Pinpoint the cell where the given text exists, returning its (x, y) midpoint coordinate. 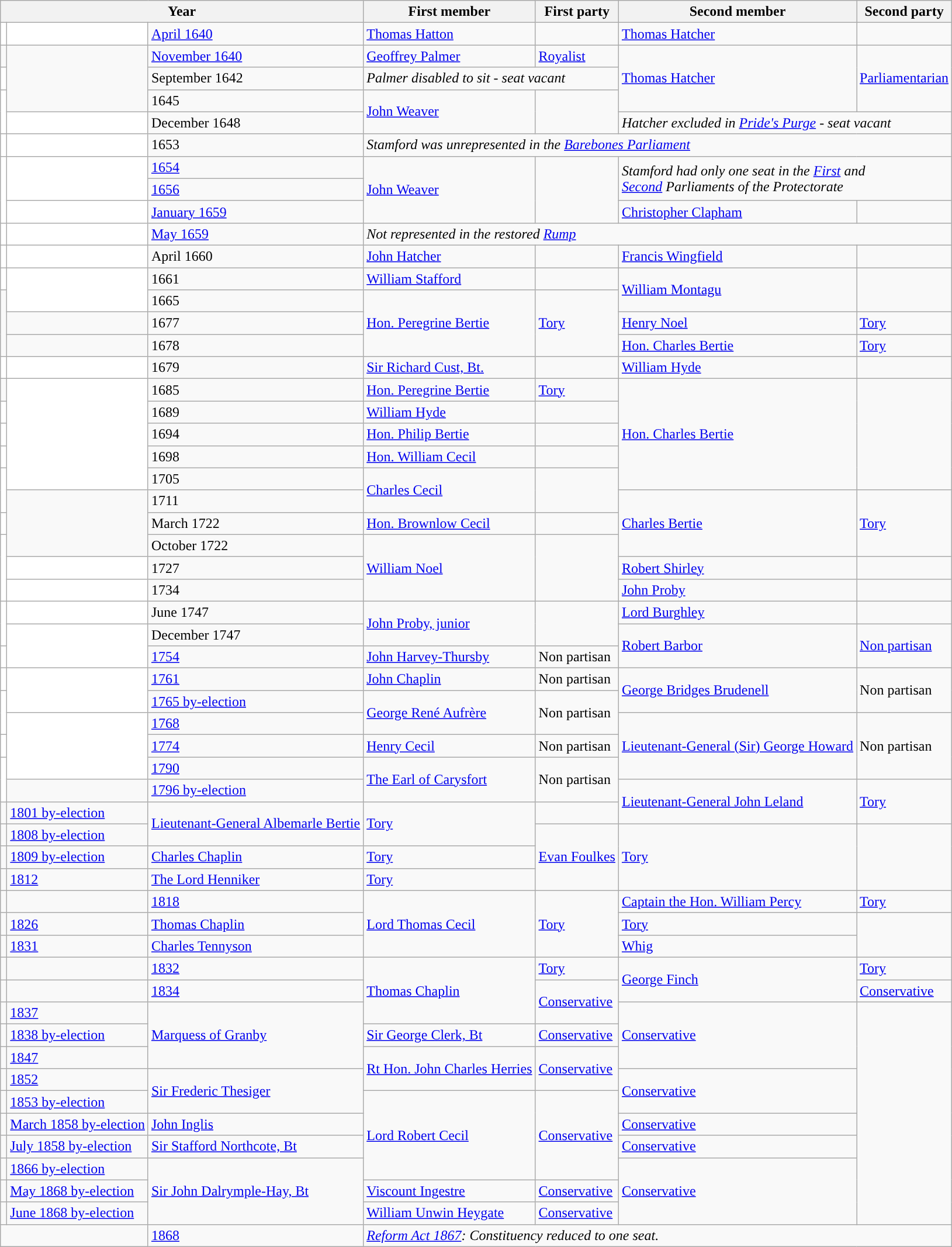
Second member (738, 12)
1678 (255, 346)
Hon. William Cecil (449, 457)
1685 (255, 390)
1734 (255, 590)
Palmer disabled to sit - seat vacant (491, 78)
Stamford was unrepresented in the Barebones Parliament (658, 145)
Lieutenant-General (Sir) George Howard (738, 746)
Lord Thomas Cecil (449, 924)
Henry Cecil (449, 746)
October 1722 (255, 545)
Francis Wingfield (738, 256)
July 1858 by-election (78, 1146)
June 1868 by-election (78, 1213)
William Unwin Heygate (449, 1213)
John Proby, junior (449, 623)
Parliamentarian (905, 78)
The Earl of Carysfort (449, 779)
Marquess of Granby (255, 1035)
1812 (78, 879)
Reform Act 1867: Constituency reduced to one seat. (658, 1235)
John Hatcher (449, 256)
Charles Bertie (738, 523)
1826 (78, 924)
1801 by-election (78, 813)
March 1858 by-election (78, 1124)
First party (577, 12)
George René Aufrère (449, 713)
1761 (255, 679)
Henry Noel (738, 323)
Sir George Clerk, Bt (449, 1035)
May 1868 by-election (78, 1191)
Geoffrey Palmer (449, 56)
John Inglis (255, 1124)
Lord Robert Cecil (449, 1135)
1808 by-election (78, 835)
Christopher Clapham (738, 212)
1653 (255, 145)
Not represented in the restored Rump (658, 234)
1818 (255, 901)
William Montagu (738, 290)
May 1659 (255, 234)
1665 (255, 301)
1834 (255, 991)
Captain the Hon. William Percy (738, 901)
Viscount Ingestre (449, 1191)
1853 by-election (78, 1102)
1768 (255, 724)
1698 (255, 457)
1689 (255, 412)
Sir Richard Cust, Bt. (449, 368)
Sir Frederic Thesiger (255, 1091)
1837 (78, 1013)
Hon. Philip Bertie (449, 434)
1838 by-election (78, 1035)
Year (182, 12)
Charles Tennyson (255, 946)
John Proby (738, 590)
John Chaplin (449, 679)
Lieutenant-General Albemarle Bertie (255, 824)
John Harvey-Thursby (449, 657)
Evan Foulkes (577, 857)
Royalist (577, 56)
1711 (255, 501)
Robert Barbor (738, 645)
Sir Stafford Northcote, Bt (255, 1146)
1809 by-election (78, 857)
1656 (255, 189)
Thomas Hatton (449, 34)
Charles Chaplin (255, 857)
George Finch (738, 979)
March 1722 (255, 523)
1832 (255, 968)
September 1642 (255, 78)
1796 by-election (255, 790)
Rt Hon. John Charles Herries (449, 1069)
April 1660 (255, 256)
1705 (255, 479)
Lord Burghley (738, 612)
1847 (78, 1058)
1774 (255, 746)
December 1648 (255, 123)
1727 (255, 568)
January 1659 (255, 212)
George Bridges Brudenell (738, 690)
Whig (738, 946)
April 1640 (255, 34)
Robert Shirley (738, 568)
Charles Cecil (449, 490)
First member (449, 12)
1831 (78, 946)
1765 by-election (255, 702)
November 1640 (255, 56)
December 1747 (255, 634)
1868 (255, 1235)
William Noel (449, 568)
1866 by-election (78, 1169)
June 1747 (255, 612)
Hatcher excluded in Pride's Purge - seat vacant (785, 123)
Sir John Dalrymple-Hay, Bt (255, 1191)
Second party (905, 12)
Stamford had only one seat in the First and Second Parliaments of the Protectorate (785, 178)
1677 (255, 323)
1654 (255, 167)
The Lord Henniker (255, 879)
1694 (255, 434)
1790 (255, 768)
1661 (255, 279)
1754 (255, 657)
Hon. Brownlow Cecil (449, 523)
Lieutenant-General John Leland (738, 802)
1645 (255, 101)
William Stafford (449, 279)
1679 (255, 368)
1852 (78, 1080)
